Capture the cell that displays the provided text and extract its (X, Y) central coordinate. 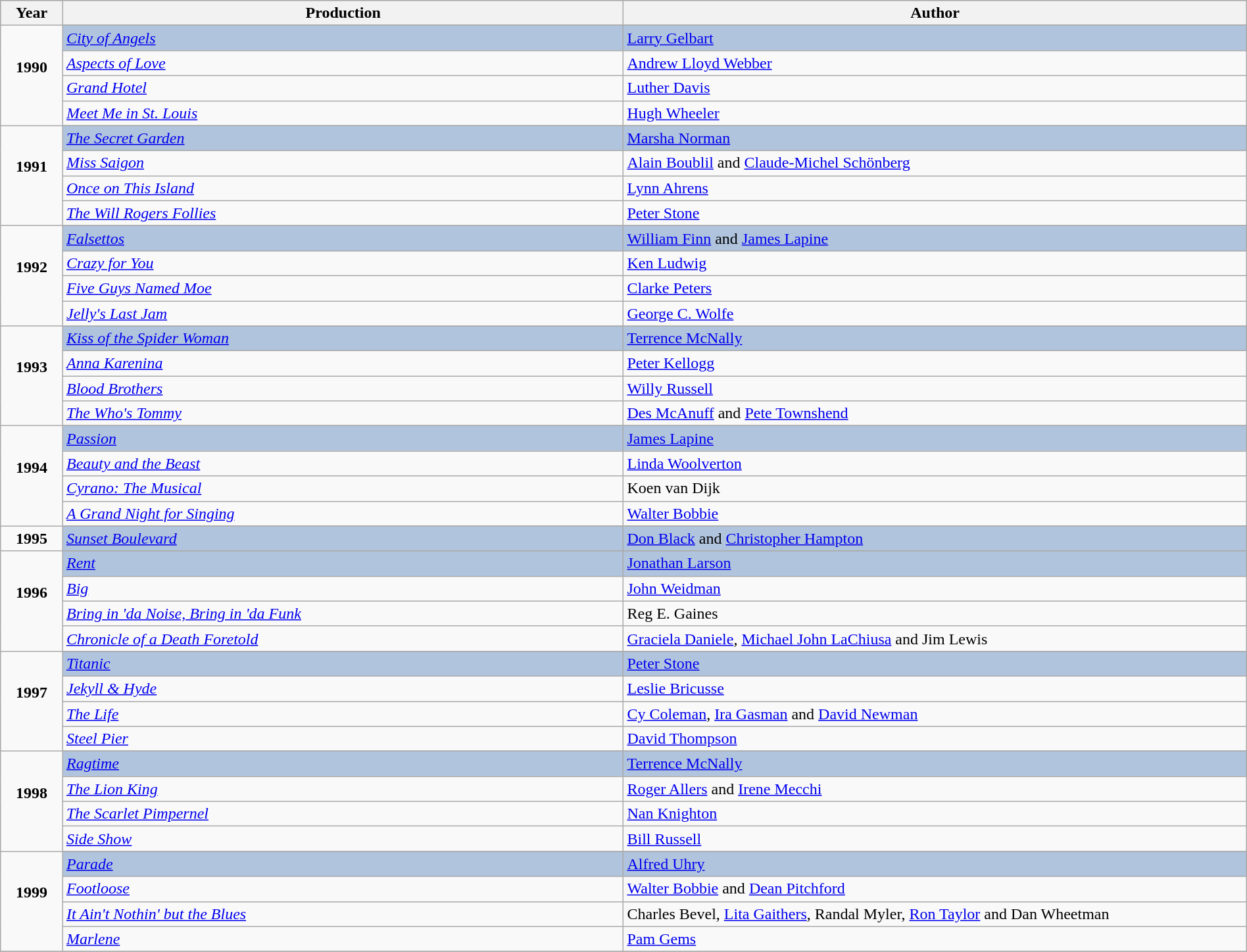
Steel Pier (343, 739)
Ragtime (343, 764)
1991 (32, 176)
Side Show (343, 839)
Hugh Wheeler (935, 113)
Five Guys Named Moe (343, 288)
Ken Ludwig (935, 263)
1995 (32, 538)
Kiss of the Spider Woman (343, 339)
Reg E. Gaines (935, 613)
Luther Davis (935, 88)
James Lapine (935, 439)
Graciela Daniele, Michael John LaChiusa and Jim Lewis (935, 638)
William Finn and James Lapine (935, 238)
Grand Hotel (343, 88)
Aspects of Love (343, 63)
Sunset Boulevard (343, 538)
Bill Russell (935, 839)
Leslie Bricusse (935, 688)
Walter Bobbie (935, 513)
Koen van Dijk (935, 488)
Des McAnuff and Pete Townshend (935, 414)
The Who's Tommy (343, 414)
Marlene (343, 939)
The Life (343, 713)
Big (343, 588)
1996 (32, 601)
Don Black and Christopher Hampton (935, 538)
1994 (32, 476)
The Scarlet Pimpernel (343, 814)
City of Angels (343, 38)
Production (343, 13)
Bring in 'da Noise, Bring in 'da Funk (343, 613)
Walter Bobbie and Dean Pitchford (935, 889)
Cyrano: The Musical (343, 488)
John Weidman (935, 588)
Larry Gelbart (935, 38)
It Ain't Nothin' but the Blues (343, 914)
Meet Me in St. Louis (343, 113)
Cy Coleman, Ira Gasman and David Newman (935, 713)
The Secret Garden (343, 138)
Anna Karenina (343, 364)
Marsha Norman (935, 138)
Blood Brothers (343, 389)
Passion (343, 439)
Titanic (343, 663)
1997 (32, 701)
Linda Woolverton (935, 464)
Pam Gems (935, 939)
The Lion King (343, 789)
Peter Kellogg (935, 364)
Jekyll & Hyde (343, 688)
Beauty and the Beast (343, 464)
Falsettos (343, 238)
Willy Russell (935, 389)
The Will Rogers Follies (343, 213)
Miss Saigon (343, 163)
Clarke Peters (935, 288)
1999 (32, 901)
Crazy for You (343, 263)
Once on This Island (343, 188)
Jelly's Last Jam (343, 314)
Andrew Lloyd Webber (935, 63)
Year (32, 13)
1990 (32, 76)
Jonathan Larson (935, 563)
1993 (32, 376)
Author (935, 13)
Lynn Ahrens (935, 188)
A Grand Night for Singing (343, 513)
Roger Allers and Irene Mecchi (935, 789)
Alfred Uhry (935, 864)
David Thompson (935, 739)
Nan Knighton (935, 814)
Parade (343, 864)
Rent (343, 563)
1992 (32, 275)
Charles Bevel, Lita Gaithers, Randal Myler, Ron Taylor and Dan Wheetman (935, 914)
George C. Wolfe (935, 314)
Chronicle of a Death Foretold (343, 638)
Footloose (343, 889)
1998 (32, 801)
Alain Boublil and Claude-Michel Schönberg (935, 163)
